Search for the cell housing the specified text and yield its (x, y) center coordinate. 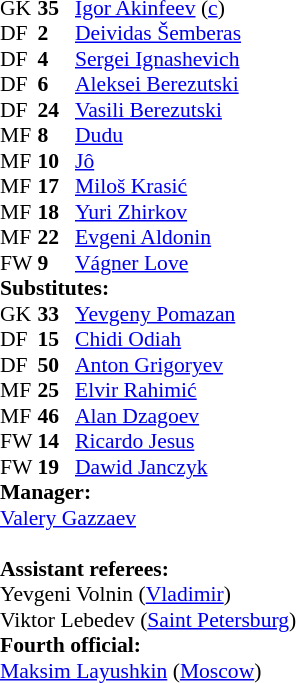
25 (57, 391)
Vasili Berezutski (186, 110)
Deividas Šemberas (186, 33)
24 (57, 110)
Elvir Rahimić (186, 391)
50 (57, 365)
17 (57, 187)
Evgeni Aldonin (186, 237)
19 (57, 467)
9 (57, 263)
Substitutes: (148, 289)
Miloš Krasić (186, 187)
15 (57, 339)
4 (57, 59)
10 (57, 161)
Yevgeny Pomazan (186, 314)
46 (57, 416)
6 (57, 85)
GK (19, 314)
8 (57, 135)
14 (57, 441)
2 (57, 33)
Yuri Zhirkov (186, 212)
Dudu (186, 135)
Valery GazzaevAssistant referees:Yevgeni Volnin (Vladimir)Viktor Lebedev (Saint Petersburg) Fourth official:Maksim Layushkin (Moscow) (148, 594)
18 (57, 212)
Aleksei Berezutski (186, 85)
Ricardo Jesus (186, 441)
Dawid Janczyk (186, 467)
Anton Grigoryev (186, 365)
Alan Dzagoev (186, 416)
Vágner Love (186, 263)
Sergei Ignashevich (186, 59)
33 (57, 314)
Chidi Odiah (186, 339)
Manager: (148, 493)
Jô (186, 161)
22 (57, 237)
